Find where the given text appears and provide that cell's center as (X, Y) coordinate. 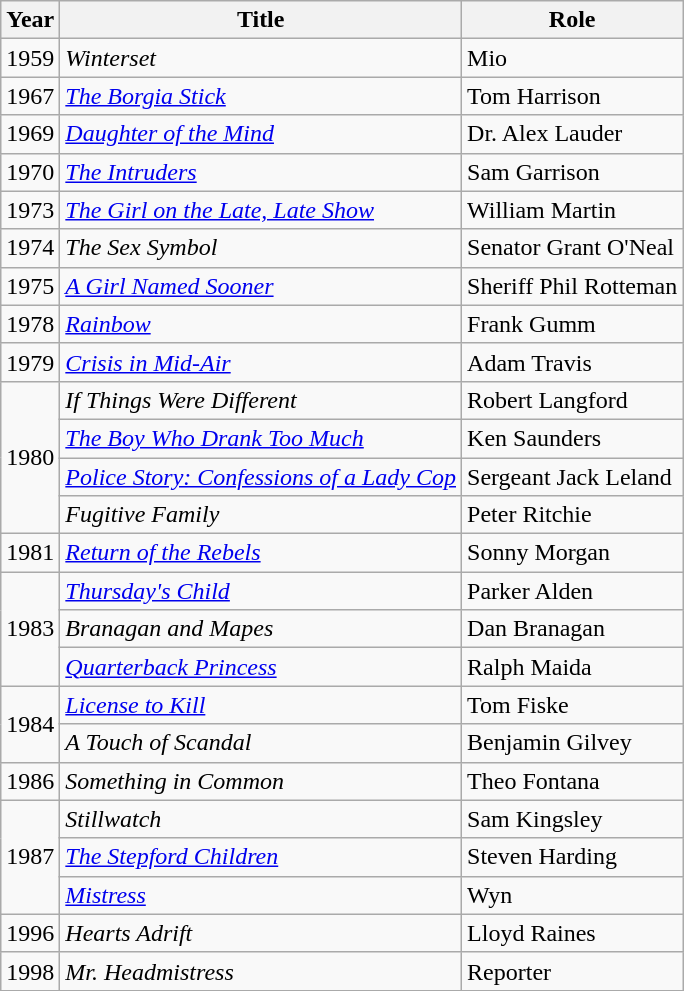
Sonny Morgan (572, 553)
1986 (30, 781)
1975 (30, 286)
The Stepford Children (261, 857)
Tom Fiske (572, 705)
Stillwatch (261, 819)
1969 (30, 134)
Fugitive Family (261, 515)
A Touch of Scandal (261, 743)
Tom Harrison (572, 96)
Return of the Rebels (261, 553)
1984 (30, 724)
1980 (30, 457)
Crisis in Mid-Air (261, 362)
Frank Gumm (572, 324)
The Sex Symbol (261, 248)
Mistress (261, 895)
The Girl on the Late, Late Show (261, 210)
Robert Langford (572, 400)
Steven Harding (572, 857)
Ken Saunders (572, 438)
Peter Ritchie (572, 515)
Sam Kingsley (572, 819)
1979 (30, 362)
Dan Branagan (572, 629)
Winterset (261, 58)
Senator Grant O'Neal (572, 248)
Sam Garrison (572, 172)
Reporter (572, 971)
1998 (30, 971)
Parker Alden (572, 591)
Benjamin Gilvey (572, 743)
1967 (30, 96)
The Borgia Stick (261, 96)
Lloyd Raines (572, 933)
Adam Travis (572, 362)
Thursday's Child (261, 591)
Title (261, 20)
William Martin (572, 210)
1996 (30, 933)
Police Story: Confessions of a Lady Cop (261, 477)
Quarterback Princess (261, 667)
Role (572, 20)
1987 (30, 857)
Sergeant Jack Leland (572, 477)
If Things Were Different (261, 400)
A Girl Named Sooner (261, 286)
Hearts Adrift (261, 933)
The Boy Who Drank Too Much (261, 438)
Something in Common (261, 781)
Sheriff Phil Rotteman (572, 286)
1974 (30, 248)
The Intruders (261, 172)
Theo Fontana (572, 781)
1983 (30, 629)
Mio (572, 58)
Branagan and Mapes (261, 629)
1973 (30, 210)
Daughter of the Mind (261, 134)
1978 (30, 324)
Wyn (572, 895)
1981 (30, 553)
Year (30, 20)
1959 (30, 58)
Mr. Headmistress (261, 971)
Rainbow (261, 324)
Dr. Alex Lauder (572, 134)
Ralph Maida (572, 667)
1970 (30, 172)
License to Kill (261, 705)
